Pinpoint the cell where the given text exists, returning its (X, Y) midpoint coordinate. 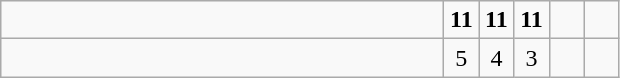
3 (532, 58)
5 (462, 58)
4 (496, 58)
